Detect which cell encompasses the target text, then output its [X, Y] center coordinate. 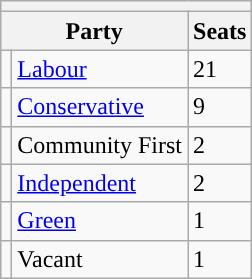
Independent [100, 183]
Seats [220, 31]
Labour [100, 69]
Conservative [100, 107]
9 [220, 107]
Green [100, 221]
21 [220, 69]
Vacant [100, 259]
Community First [100, 145]
Party [94, 31]
